From the cell containing the given text, extract its center point as (X, Y) coordinate. 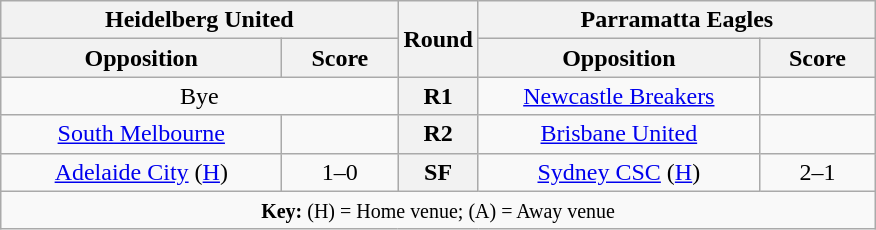
Heidelberg United (200, 20)
Key: (H) = Home venue; (A) = Away venue (438, 210)
1–0 (340, 172)
Brisbane United (618, 134)
Parramatta Eagles (676, 20)
South Melbourne (142, 134)
R1 (438, 96)
SF (438, 172)
Round (438, 39)
Adelaide City (H) (142, 172)
Newcastle Breakers (618, 96)
Sydney CSC (H) (618, 172)
R2 (438, 134)
2–1 (817, 172)
Bye (200, 96)
